Extract the [x, y] coordinate from the center of the cell holding the provided text.  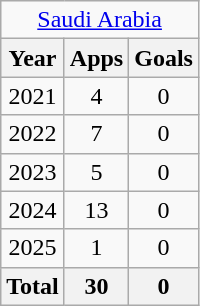
2022 [33, 134]
2023 [33, 172]
2021 [33, 96]
Total [33, 286]
1 [96, 248]
Goals [164, 58]
4 [96, 96]
Saudi Arabia [100, 20]
Year [33, 58]
5 [96, 172]
7 [96, 134]
2024 [33, 210]
30 [96, 286]
2025 [33, 248]
Apps [96, 58]
13 [96, 210]
